Return the [x, y] coordinate for the center point of the cell that contains the specified text.  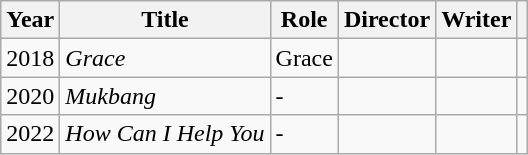
Year [30, 20]
2020 [30, 96]
Title [165, 20]
2018 [30, 58]
2022 [30, 134]
Mukbang [165, 96]
Role [304, 20]
Writer [476, 20]
How Can I Help You [165, 134]
Director [386, 20]
